Pinpoint the cell where the given text exists, returning its [x, y] midpoint coordinate. 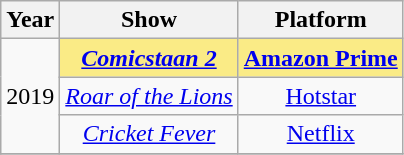
Hotstar [320, 96]
Netflix [320, 134]
Roar of the Lions [149, 96]
Cricket Fever [149, 134]
Amazon Prime [320, 58]
Show [149, 20]
Comicstaan 2 [149, 58]
Platform [320, 20]
2019 [30, 96]
Year [30, 20]
